Identify which cell holds the provided text, then report its (x, y) central coordinate. 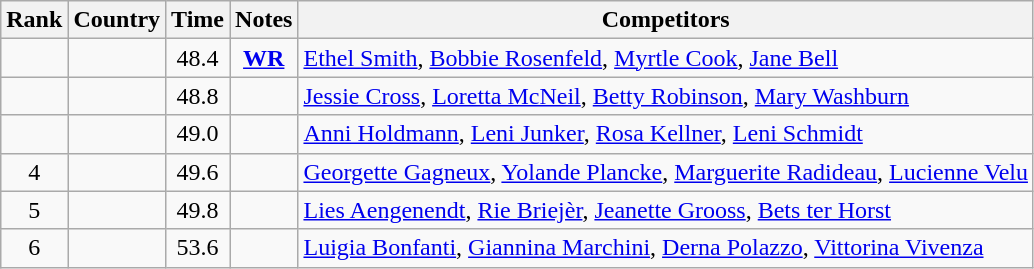
6 (34, 248)
4 (34, 172)
Ethel Smith, Bobbie Rosenfeld, Myrtle Cook, Jane Bell (666, 58)
Rank (34, 20)
Notes (264, 20)
Time (198, 20)
49.0 (198, 134)
53.6 (198, 248)
Country (117, 20)
Lies Aengenendt, Rie Briejèr, Jeanette Grooss, Bets ter Horst (666, 210)
49.6 (198, 172)
49.8 (198, 210)
Georgette Gagneux, Yolande Plancke, Marguerite Radideau, Lucienne Velu (666, 172)
Jessie Cross, Loretta McNeil, Betty Robinson, Mary Washburn (666, 96)
48.4 (198, 58)
Competitors (666, 20)
WR (264, 58)
48.8 (198, 96)
Luigia Bonfanti, Giannina Marchini, Derna Polazzo, Vittorina Vivenza (666, 248)
Anni Holdmann, Leni Junker, Rosa Kellner, Leni Schmidt (666, 134)
5 (34, 210)
